For the text-containing cell, return its midpoint in (x, y) coordinate format. 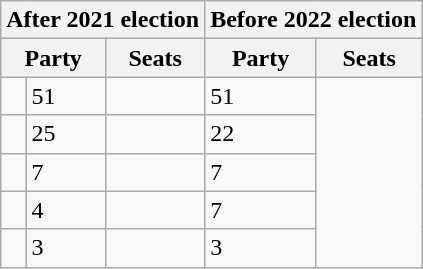
25 (66, 134)
After 2021 election (103, 20)
22 (261, 134)
4 (66, 210)
Before 2022 election (314, 20)
